Detect which cell encompasses the target text, then output its (X, Y) center coordinate. 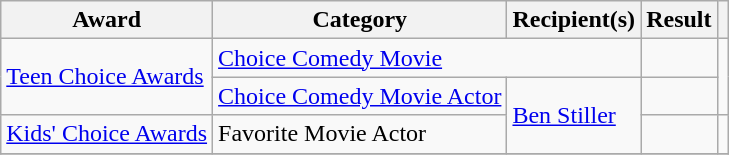
Category (360, 20)
Choice Comedy Movie Actor (360, 96)
Result (679, 20)
Recipient(s) (574, 20)
Award (107, 20)
Favorite Movie Actor (360, 134)
Teen Choice Awards (107, 77)
Choice Comedy Movie (427, 58)
Ben Stiller (574, 115)
Kids' Choice Awards (107, 134)
